Determine the [X, Y] coordinate at the center of the cell enclosing the given text.  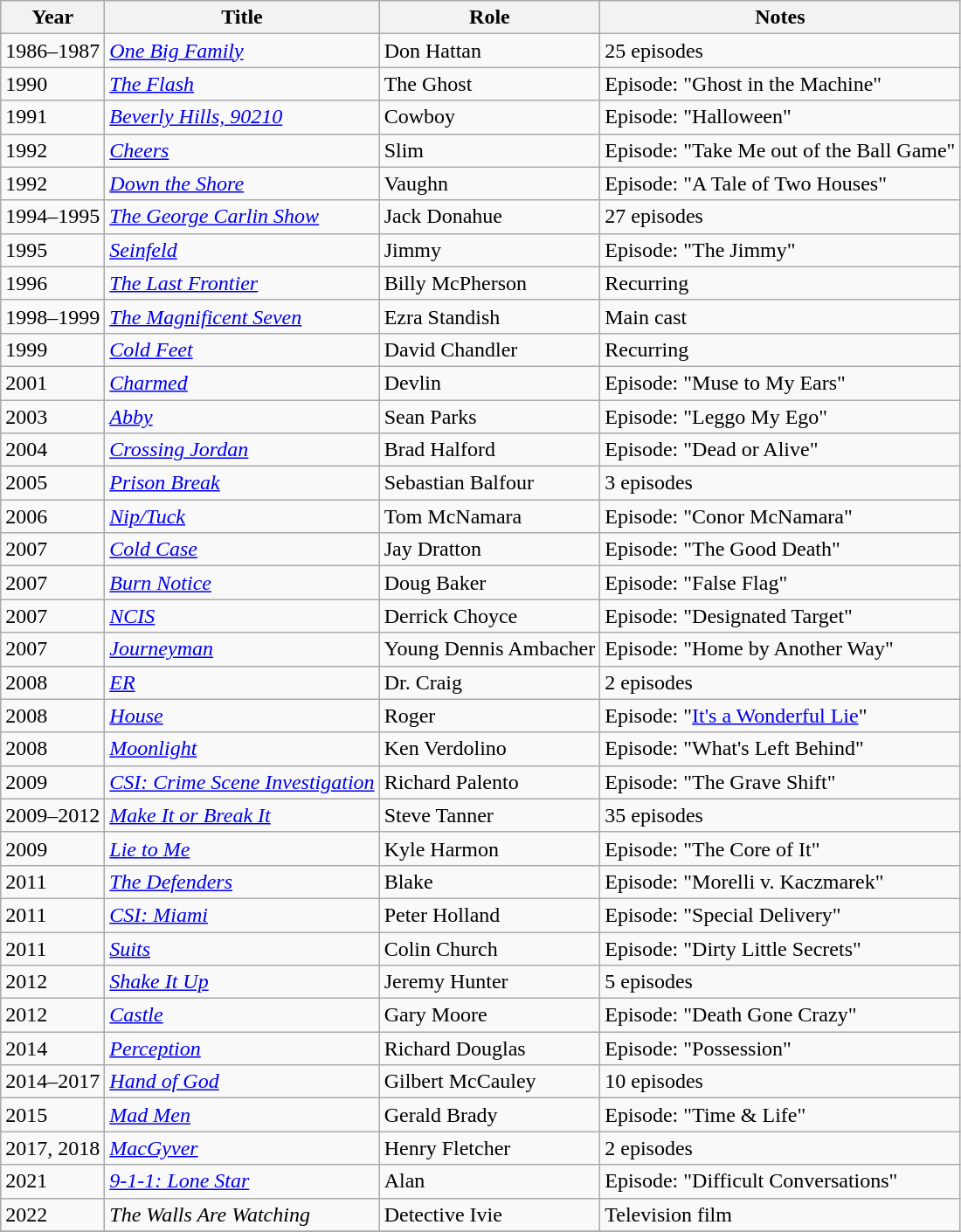
2006 [52, 516]
Slim [489, 150]
CSI: Miami [242, 915]
5 episodes [780, 982]
Cheers [242, 150]
Gary Moore [489, 1015]
Episode: "Conor McNamara" [780, 516]
Lie to Me [242, 848]
1991 [52, 117]
Cold Feet [242, 350]
Brad Halford [489, 450]
1999 [52, 350]
Don Hattan [489, 51]
Kyle Harmon [489, 848]
Young Dennis Ambacher [489, 649]
Richard Palento [489, 782]
Episode: "Death Gone Crazy" [780, 1015]
2014 [52, 1049]
Television film [780, 1215]
Episode: "Take Me out of the Ball Game" [780, 150]
Episode: "Halloween" [780, 117]
Title [242, 17]
Episode: "It's a Wonderful Lie" [780, 716]
Moonlight [242, 749]
Episode: "Dead or Alive" [780, 450]
10 episodes [780, 1082]
Ken Verdolino [489, 749]
2021 [52, 1181]
The Last Frontier [242, 283]
Abby [242, 417]
Episode: "A Tale of Two Houses" [780, 183]
2017, 2018 [52, 1148]
Episode: "Muse to My Ears" [780, 383]
One Big Family [242, 51]
Prison Break [242, 483]
Steve Tanner [489, 815]
Nip/Tuck [242, 516]
Gilbert McCauley [489, 1082]
2022 [52, 1215]
Mad Men [242, 1115]
Jeremy Hunter [489, 982]
2003 [52, 417]
Roger [489, 716]
Episode: "Ghost in the Machine" [780, 84]
Charmed [242, 383]
Burn Notice [242, 583]
1996 [52, 283]
25 episodes [780, 51]
27 episodes [780, 217]
Episode: "Special Delivery" [780, 915]
Billy McPherson [489, 283]
Jimmy [489, 250]
House [242, 716]
Colin Church [489, 948]
Episode: "Leggo My Ego" [780, 417]
Detective Ivie [489, 1215]
Derrick Choyce [489, 616]
Henry Fletcher [489, 1148]
Year [52, 17]
2005 [52, 483]
Alan [489, 1181]
2004 [52, 450]
Shake It Up [242, 982]
Episode: "The Core of It" [780, 848]
1986–1987 [52, 51]
2001 [52, 383]
Episode: "The Grave Shift" [780, 782]
Hand of God [242, 1082]
Notes [780, 17]
NCIS [242, 616]
Episode: "Dirty Little Secrets" [780, 948]
Sean Parks [489, 417]
Episode: "Time & Life" [780, 1115]
Perception [242, 1049]
Crossing Jordan [242, 450]
Episode: "Home by Another Way" [780, 649]
Episode: "Designated Target" [780, 616]
Cold Case [242, 550]
The Magnificent Seven [242, 316]
2014–2017 [52, 1082]
Jay Dratton [489, 550]
Gerald Brady [489, 1115]
Jack Donahue [489, 217]
Richard Douglas [489, 1049]
Dr. Craig [489, 682]
Episode: "What's Left Behind" [780, 749]
Episode: "Morelli v. Kaczmarek" [780, 882]
Episode: "Possession" [780, 1049]
Main cast [780, 316]
1994–1995 [52, 217]
ER [242, 682]
1990 [52, 84]
The George Carlin Show [242, 217]
2015 [52, 1115]
Episode: "The Jimmy" [780, 250]
Episode: "The Good Death" [780, 550]
Sebastian Balfour [489, 483]
Make It or Break It [242, 815]
3 episodes [780, 483]
The Defenders [242, 882]
Castle [242, 1015]
Doug Baker [489, 583]
Beverly Hills, 90210 [242, 117]
MacGyver [242, 1148]
Devlin [489, 383]
Blake [489, 882]
Cowboy [489, 117]
Peter Holland [489, 915]
The Walls Are Watching [242, 1215]
1998–1999 [52, 316]
Seinfeld [242, 250]
The Ghost [489, 84]
Down the Shore [242, 183]
Episode: "False Flag" [780, 583]
9-1-1: Lone Star [242, 1181]
Ezra Standish [489, 316]
Vaughn [489, 183]
Suits [242, 948]
Tom McNamara [489, 516]
Role [489, 17]
2009–2012 [52, 815]
CSI: Crime Scene Investigation [242, 782]
The Flash [242, 84]
35 episodes [780, 815]
1995 [52, 250]
David Chandler [489, 350]
Episode: "Difficult Conversations" [780, 1181]
Journeyman [242, 649]
